For the text-containing cell, return its midpoint in [X, Y] coordinate format. 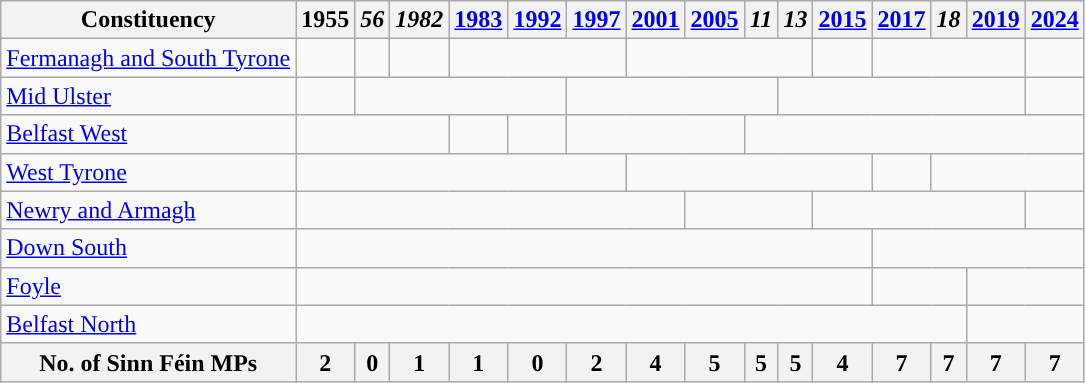
56 [372, 20]
2015 [842, 20]
1955 [326, 20]
West Tyrone [148, 172]
Mid Ulster [148, 96]
2001 [656, 20]
Foyle [148, 286]
2017 [902, 20]
1982 [420, 20]
1997 [596, 20]
Newry and Armagh [148, 210]
18 [948, 20]
Down South [148, 248]
Belfast West [148, 134]
1992 [538, 20]
2005 [714, 20]
No. of Sinn Féin MPs [148, 362]
11 [761, 20]
Fermanagh and South Tyrone [148, 58]
Constituency [148, 20]
2024 [1054, 20]
1983 [478, 20]
13 [796, 20]
Belfast North [148, 324]
2019 [996, 20]
